Extract the [x, y] coordinate from the center of the cell holding the provided text.  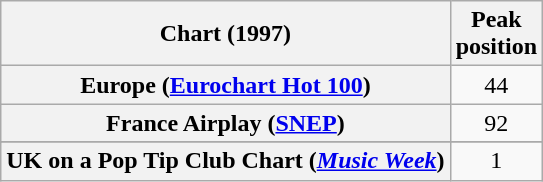
Chart (1997) [226, 34]
Europe (Eurochart Hot 100) [226, 85]
France Airplay (SNEP) [226, 123]
44 [496, 85]
92 [496, 123]
Peakposition [496, 34]
1 [496, 161]
UK on a Pop Tip Club Chart (Music Week) [226, 161]
